Return [x, y] of the center of cell containing provided text 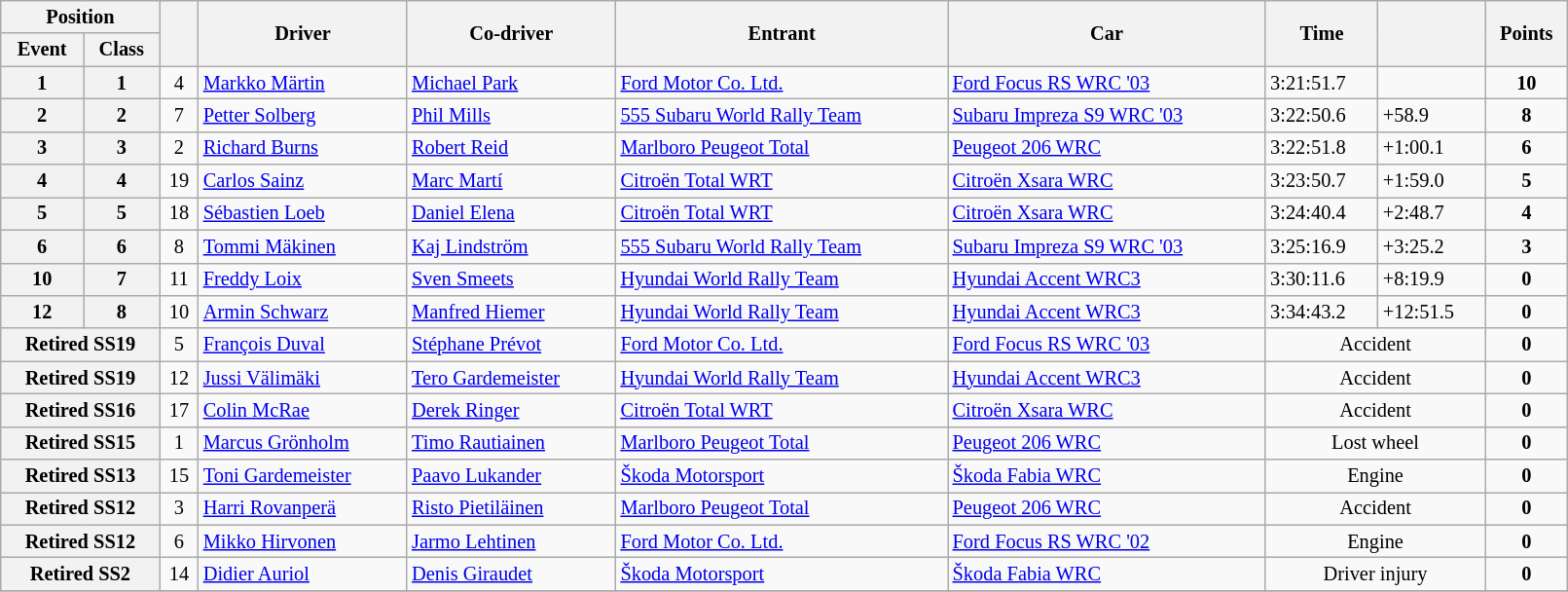
Timo Rautiainen [511, 443]
Toni Gardemeister [303, 476]
Carlos Sainz [303, 181]
Lost wheel [1375, 443]
Michael Park [511, 83]
19 [179, 181]
+8:19.9 [1432, 279]
+58.9 [1432, 115]
Sébastien Loeb [303, 213]
+2:48.7 [1432, 213]
Event [43, 50]
+12:51.5 [1432, 312]
Marcus Grönholm [303, 443]
+1:00.1 [1432, 148]
Freddy Loix [303, 279]
Armin Schwarz [303, 312]
3:30:11.6 [1322, 279]
Derek Ringer [511, 410]
Markko Märtin [303, 83]
Petter Solberg [303, 115]
Colin McRae [303, 410]
Driver injury [1375, 573]
14 [179, 573]
Stéphane Prévot [511, 345]
Points [1526, 33]
Mikko Hirvonen [303, 541]
Co-driver [511, 33]
Marc Martí [511, 181]
11 [179, 279]
3:23:50.7 [1322, 181]
3:25:16.9 [1322, 246]
Daniel Elena [511, 213]
15 [179, 476]
3:22:50.6 [1322, 115]
3:34:43.2 [1322, 312]
Driver [303, 33]
3:22:51.8 [1322, 148]
+1:59.0 [1432, 181]
Ford Focus RS WRC '02 [1108, 541]
Harri Rovanperä [303, 508]
Position [80, 17]
Didier Auriol [303, 573]
3:21:51.7 [1322, 83]
Jussi Välimäki [303, 378]
Risto Pietiläinen [511, 508]
Car [1108, 33]
17 [179, 410]
Class [122, 50]
Retired SS2 [80, 573]
Retired SS16 [80, 410]
Retired SS13 [80, 476]
+3:25.2 [1432, 246]
Kaj Lindström [511, 246]
François Duval [303, 345]
Phil Mills [511, 115]
3:24:40.4 [1322, 213]
Time [1322, 33]
18 [179, 213]
Sven Smeets [511, 279]
Tero Gardemeister [511, 378]
Denis Giraudet [511, 573]
Robert Reid [511, 148]
Manfred Hiemer [511, 312]
Jarmo Lehtinen [511, 541]
Richard Burns [303, 148]
Entrant [783, 33]
Paavo Lukander [511, 476]
Retired SS15 [80, 443]
Tommi Mäkinen [303, 246]
